Return the (X, Y) coordinate for the center point of the cell that contains the specified text.  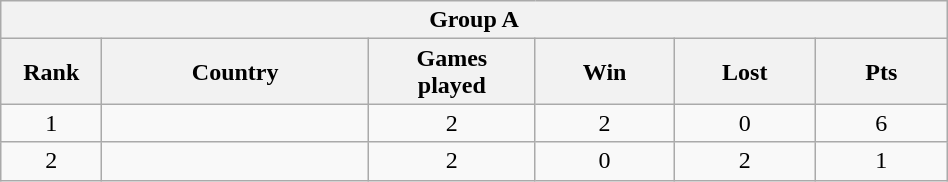
Games played (452, 72)
Pts (881, 72)
Lost (744, 72)
Win (604, 72)
Rank (52, 72)
Country (236, 72)
6 (881, 123)
Group A (474, 20)
